Output the (x, y) coordinate of the center of the cell containing the given text.  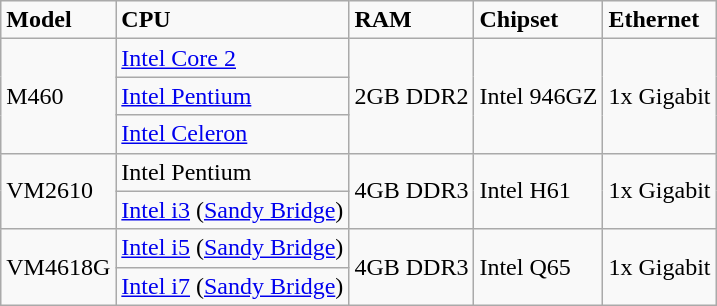
Intel i3 (Sandy Bridge) (232, 210)
Intel i5 (Sandy Bridge) (232, 248)
Chipset (538, 20)
VM2610 (58, 191)
Intel 946GZ (538, 96)
Intel Core 2 (232, 58)
Ethernet (660, 20)
Intel Q65 (538, 267)
RAM (412, 20)
M460 (58, 96)
Intel H61 (538, 191)
VM4618G (58, 267)
Model (58, 20)
2GB DDR2 (412, 96)
Intel i7 (Sandy Bridge) (232, 286)
Intel Celeron (232, 134)
CPU (232, 20)
